Detect which cell encompasses the target text, then output its [X, Y] center coordinate. 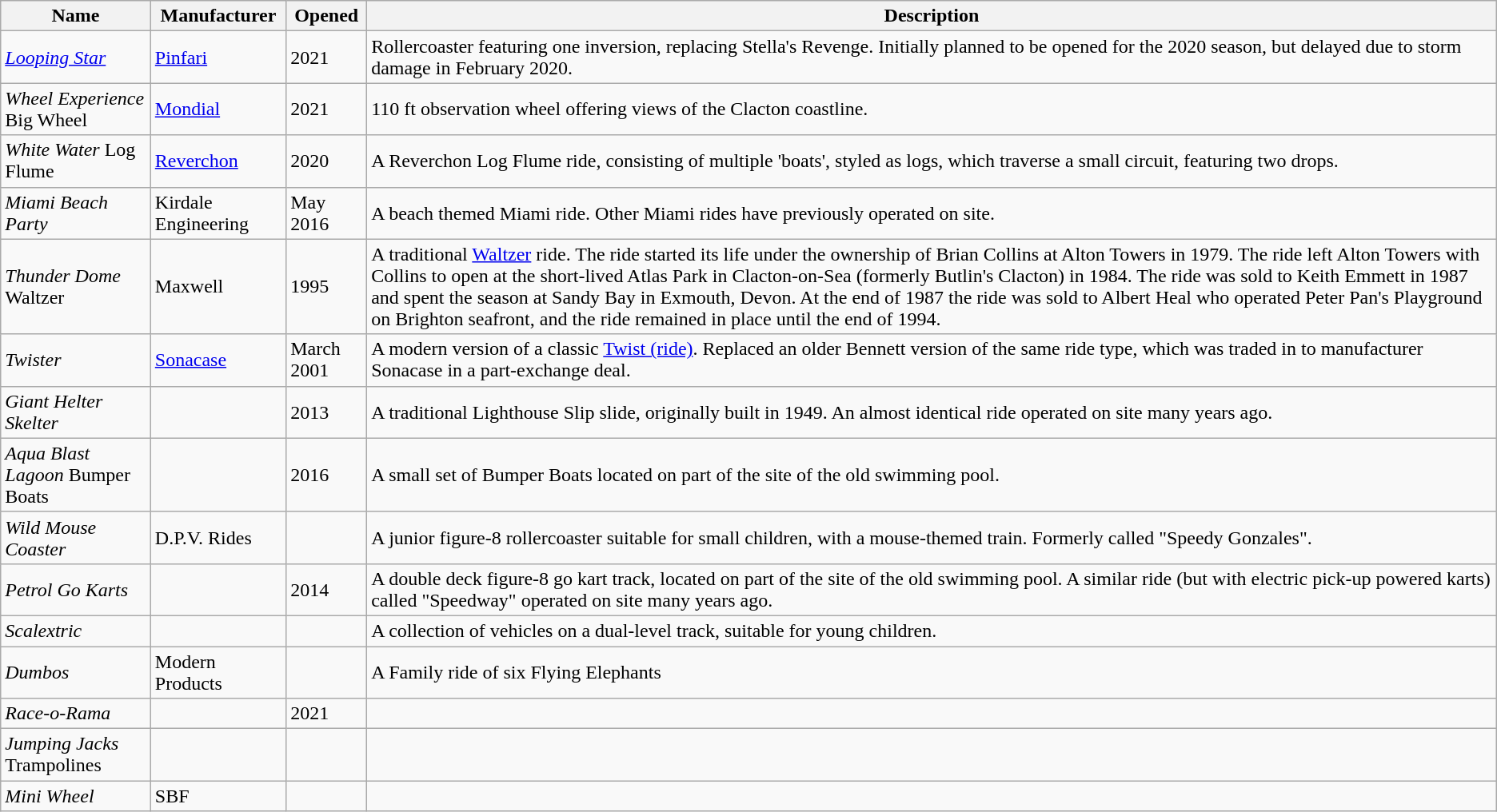
Reverchon [218, 161]
A traditional Lighthouse Slip slide, originally built in 1949. An almost identical ride operated on site many years ago. [932, 412]
Wild Mouse Coaster [76, 537]
2016 [326, 475]
Modern Products [218, 671]
Description [932, 16]
Pinfari [218, 58]
May 2016 [326, 213]
SBF [218, 796]
A beach themed Miami ride. Other Miami rides have previously operated on site. [932, 213]
A collection of vehicles on a dual-level track, suitable for young children. [932, 631]
110 ft observation wheel offering views of the Clacton coastline. [932, 109]
Name [76, 16]
Giant Helter Skelter [76, 412]
Manufacturer [218, 16]
D.P.V. Rides [218, 537]
Looping Star [76, 58]
A Family ride of six Flying Elephants [932, 671]
Opened [326, 16]
Aqua Blast Lagoon Bumper Boats [76, 475]
Maxwell [218, 286]
2013 [326, 412]
Mondial [218, 109]
Twister [76, 360]
Thunder Dome Waltzer [76, 286]
2014 [326, 590]
Jumping Jacks Trampolines [76, 754]
A Reverchon Log Flume ride, consisting of multiple 'boats', styled as logs, which traverse a small circuit, featuring two drops. [932, 161]
White Water Log Flume [76, 161]
Petrol Go Karts [76, 590]
Race-o-Rama [76, 714]
1995 [326, 286]
A junior figure-8 rollercoaster suitable for small children, with a mouse-themed train. Formerly called "Speedy Gonzales". [932, 537]
Mini Wheel [76, 796]
Miami Beach Party [76, 213]
Sonacase [218, 360]
2020 [326, 161]
Dumbos [76, 671]
Scalextric [76, 631]
A small set of Bumper Boats located on part of the site of the old swimming pool. [932, 475]
March 2001 [326, 360]
Kirdale Engineering [218, 213]
Wheel Experience Big Wheel [76, 109]
